Return the [X, Y] coordinate for the center point of the cell that contains the specified text.  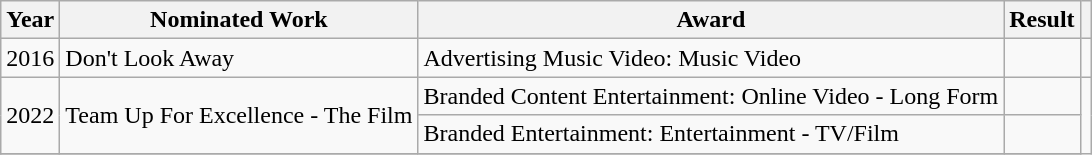
Branded Content Entertainment: Online Video - Long Form [711, 96]
Result [1042, 20]
Year [30, 20]
2022 [30, 115]
Branded Entertainment: Entertainment - TV/Film [711, 134]
Don't Look Away [239, 58]
Nominated Work [239, 20]
Award [711, 20]
Team Up For Excellence - The Film [239, 115]
2016 [30, 58]
Advertising Music Video: Music Video [711, 58]
